Provide the (x, y) coordinate of the cell's center where the given text is located.  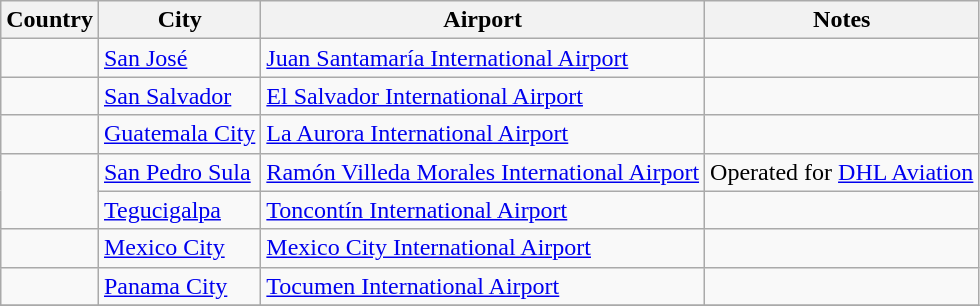
Juan Santamaría International Airport (483, 58)
Mexico City International Airport (483, 248)
Ramón Villeda Morales International Airport (483, 172)
Mexico City (179, 248)
Airport (483, 20)
Tocumen International Airport (483, 286)
San Pedro Sula (179, 172)
Panama City (179, 286)
City (179, 20)
Country (50, 20)
San José (179, 58)
Toncontín International Airport (483, 210)
Operated for DHL Aviation (842, 172)
San Salvador (179, 96)
Notes (842, 20)
El Salvador International Airport (483, 96)
Guatemala City (179, 134)
La Aurora International Airport (483, 134)
Tegucigalpa (179, 210)
